Scan for the cell matching the given text and deliver its (x, y) coordinate at center. 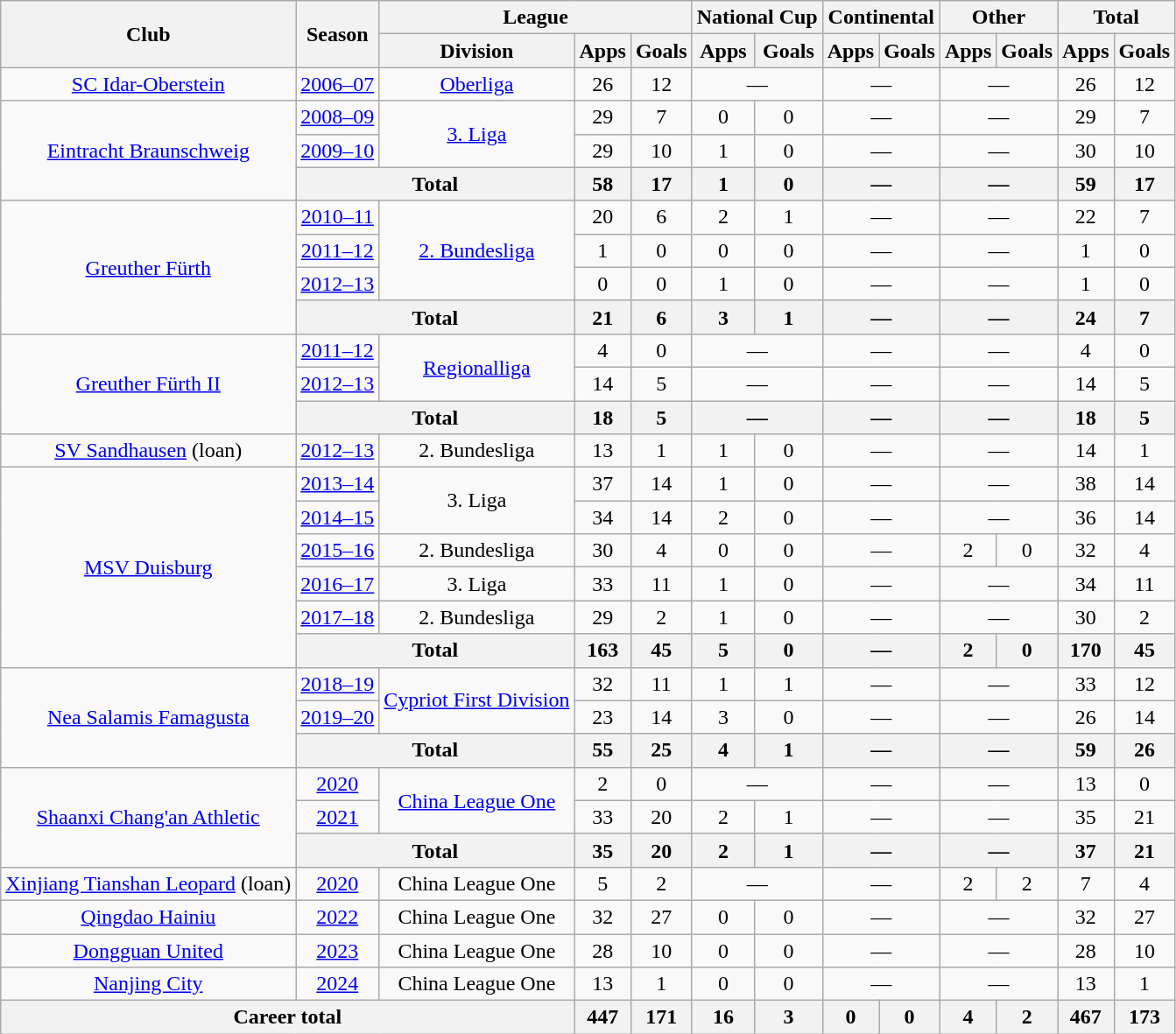
Club (149, 34)
2015–16 (338, 551)
467 (1086, 1017)
Nea Salamis Famagusta (149, 717)
SV Sandhausen (loan) (149, 451)
Greuther Fürth II (149, 383)
SC Idar-Oberstein (149, 84)
MSV Duisburg (149, 567)
Oberliga (476, 84)
Eintracht Braunschweig (149, 151)
171 (661, 1017)
2019–20 (338, 717)
58 (602, 184)
2016–17 (338, 584)
Career total (287, 1017)
Continental (881, 18)
2023 (338, 950)
2006–07 (338, 84)
Xinjiang Tianshan Leopard (loan) (149, 883)
16 (723, 1017)
2022 (338, 917)
163 (602, 651)
League (536, 18)
Other (998, 18)
2010–11 (338, 217)
2018–19 (338, 684)
Dongguan United (149, 950)
2024 (338, 984)
2013–14 (338, 484)
2009–10 (338, 151)
23 (602, 717)
Season (338, 34)
38 (1086, 484)
170 (1086, 651)
National Cup (757, 18)
24 (1086, 317)
22 (1086, 217)
55 (602, 750)
173 (1144, 1017)
Cypriot First Division (476, 700)
447 (602, 1017)
2008–09 (338, 117)
Greuther Fürth (149, 267)
Division (476, 51)
2014–15 (338, 517)
2017–18 (338, 617)
36 (1086, 517)
2021 (338, 817)
25 (661, 750)
Nanjing City (149, 984)
Shaanxi Chang'an Athletic (149, 817)
Regionalliga (476, 367)
Qingdao Hainiu (149, 917)
